Identify which cell holds the provided text, then report its [x, y] central coordinate. 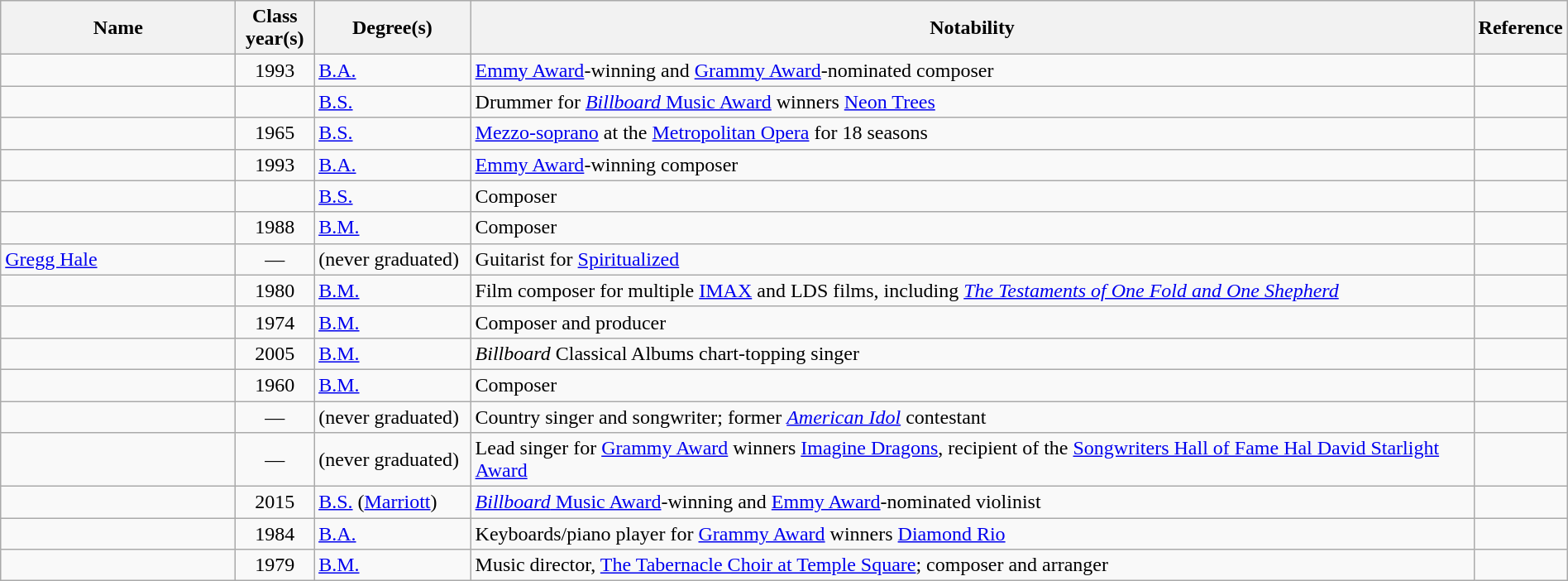
Billboard Music Award-winning and Emmy Award-nominated violinist [973, 502]
Music director, The Tabernacle Choir at Temple Square; composer and arranger [973, 565]
Lead singer for Grammy Award winners Imagine Dragons, recipient of the Songwriters Hall of Fame Hal David Starlight Award [973, 460]
Emmy Award-winning composer [973, 165]
Keyboards/piano player for Grammy Award winners Diamond Rio [973, 534]
Name [118, 28]
Composer and producer [973, 322]
Emmy Award-winning and Grammy Award-nominated composer [973, 70]
Country singer and songwriter; former American Idol contestant [973, 416]
Degree(s) [392, 28]
B.S. (Marriott) [392, 502]
1988 [275, 228]
1960 [275, 385]
Film composer for multiple IMAX and LDS films, including The Testaments of One Fold and One Shepherd [973, 290]
Gregg Hale [118, 259]
Reference [1520, 28]
1965 [275, 133]
Mezzo-soprano at the Metropolitan Opera for 18 seasons [973, 133]
Class year(s) [275, 28]
2005 [275, 353]
Drummer for Billboard Music Award winners Neon Trees [973, 102]
2015 [275, 502]
Guitarist for Spiritualized [973, 259]
1980 [275, 290]
1979 [275, 565]
Billboard Classical Albums chart-topping singer [973, 353]
1974 [275, 322]
Notability [973, 28]
1984 [275, 534]
